From the cell containing the given text, extract its center point as (x, y) coordinate. 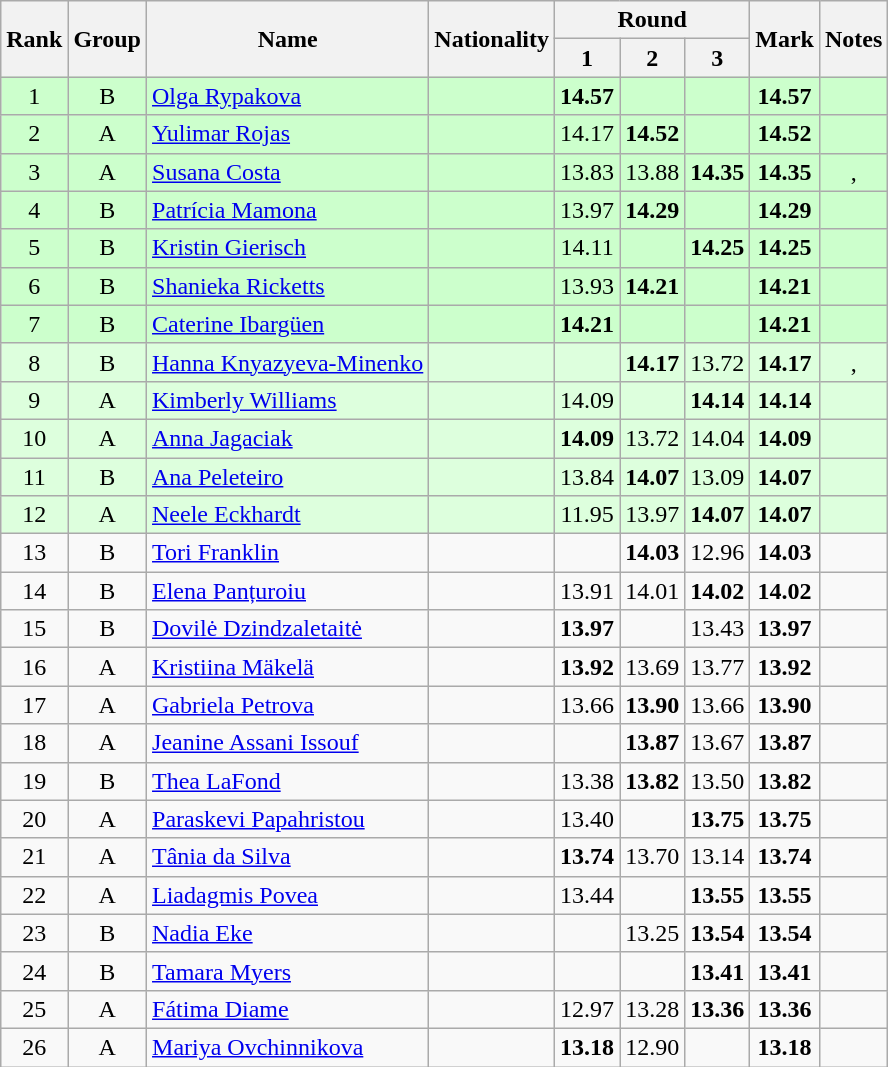
Mark (785, 39)
25 (34, 1009)
Nadia Eke (288, 933)
Name (288, 39)
4 (34, 210)
15 (34, 629)
13.91 (588, 591)
13.28 (652, 1009)
13.50 (718, 781)
13.84 (588, 477)
13.70 (652, 857)
Group (108, 39)
13.83 (588, 172)
13 (34, 553)
Kimberly Williams (288, 400)
20 (34, 819)
14.11 (588, 248)
21 (34, 857)
Fátima Diame (288, 1009)
Tamara Myers (288, 971)
12 (34, 515)
13.38 (588, 781)
14 (34, 591)
Notes (853, 39)
6 (34, 286)
Yulimar Rojas (288, 134)
12.96 (718, 553)
Tânia da Silva (288, 857)
13.88 (652, 172)
8 (34, 362)
Olga Rypakova (288, 96)
Neele Eckhardt (288, 515)
Mariya Ovchinnikova (288, 1047)
Hanna Knyazyeva-Minenko (288, 362)
13.09 (718, 477)
9 (34, 400)
11 (34, 477)
7 (34, 324)
Thea LaFond (288, 781)
13.14 (718, 857)
Susana Costa (288, 172)
Anna Jagaciak (288, 438)
Patrícia Mamona (288, 210)
24 (34, 971)
26 (34, 1047)
23 (34, 933)
17 (34, 705)
14.04 (718, 438)
13.69 (652, 667)
13.77 (718, 667)
Kristin Gierisch (288, 248)
13.25 (652, 933)
Tori Franklin (288, 553)
14.01 (652, 591)
22 (34, 895)
12.90 (652, 1047)
Kristiina Mäkelä (288, 667)
13.93 (588, 286)
12.97 (588, 1009)
13.40 (588, 819)
18 (34, 743)
10 (34, 438)
5 (34, 248)
Gabriela Petrova (288, 705)
Rank (34, 39)
Caterine Ibargüen (288, 324)
Paraskevi Papahristou (288, 819)
13.43 (718, 629)
11.95 (588, 515)
Liadagmis Povea (288, 895)
13.44 (588, 895)
Shanieka Ricketts (288, 286)
Ana Peleteiro (288, 477)
Dovilė Dzindzaletaitė (288, 629)
19 (34, 781)
Jeanine Assani Issouf (288, 743)
Elena Panțuroiu (288, 591)
16 (34, 667)
13.67 (718, 743)
Round (652, 20)
Nationality (492, 39)
